For the text-containing cell, return its midpoint in (x, y) coordinate format. 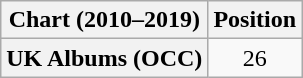
Position (255, 20)
UK Albums (OCC) (104, 58)
26 (255, 58)
Chart (2010–2019) (104, 20)
